Locate the cell with the specified text and output its (x, y) center coordinate. 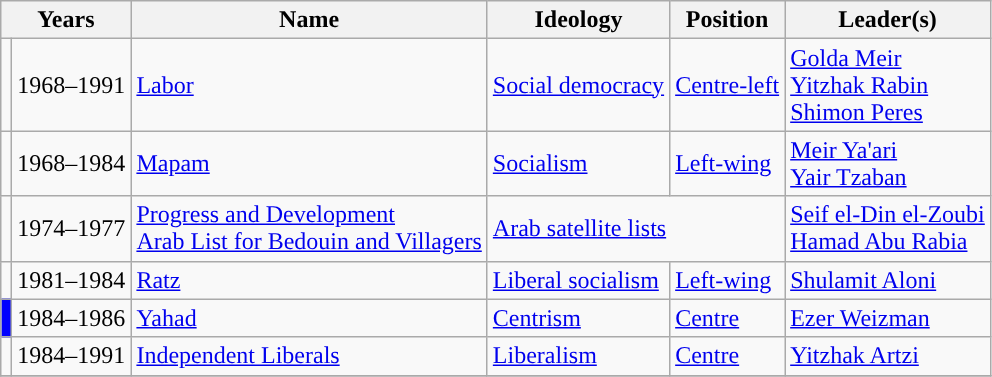
Mapam (309, 164)
Progress and DevelopmentArab List for Bedouin and Villagers (309, 228)
Liberal socialism (578, 280)
Yitzhak Artzi (888, 356)
1984–1991 (72, 356)
1968–1984 (72, 164)
Yahad (309, 318)
Ezer Weizman (888, 318)
Years (66, 20)
Social democracy (578, 85)
Name (309, 20)
Liberalism (578, 356)
1984–1986 (72, 318)
Seif el-Din el-ZoubiHamad Abu Rabia (888, 228)
1974–1977 (72, 228)
Ratz (309, 280)
Position (728, 20)
1981–1984 (72, 280)
Socialism (578, 164)
Golda MeirYitzhak RabinShimon Peres (888, 85)
Centre-left (728, 85)
Centrism (578, 318)
Arab satellite lists (636, 228)
Ideology (578, 20)
Independent Liberals (309, 356)
Meir Ya'ariYair Tzaban (888, 164)
1968–1991 (72, 85)
Leader(s) (888, 20)
Labor (309, 85)
Shulamit Aloni (888, 280)
